Return the (X, Y) coordinate for the center point of the cell that contains the specified text.  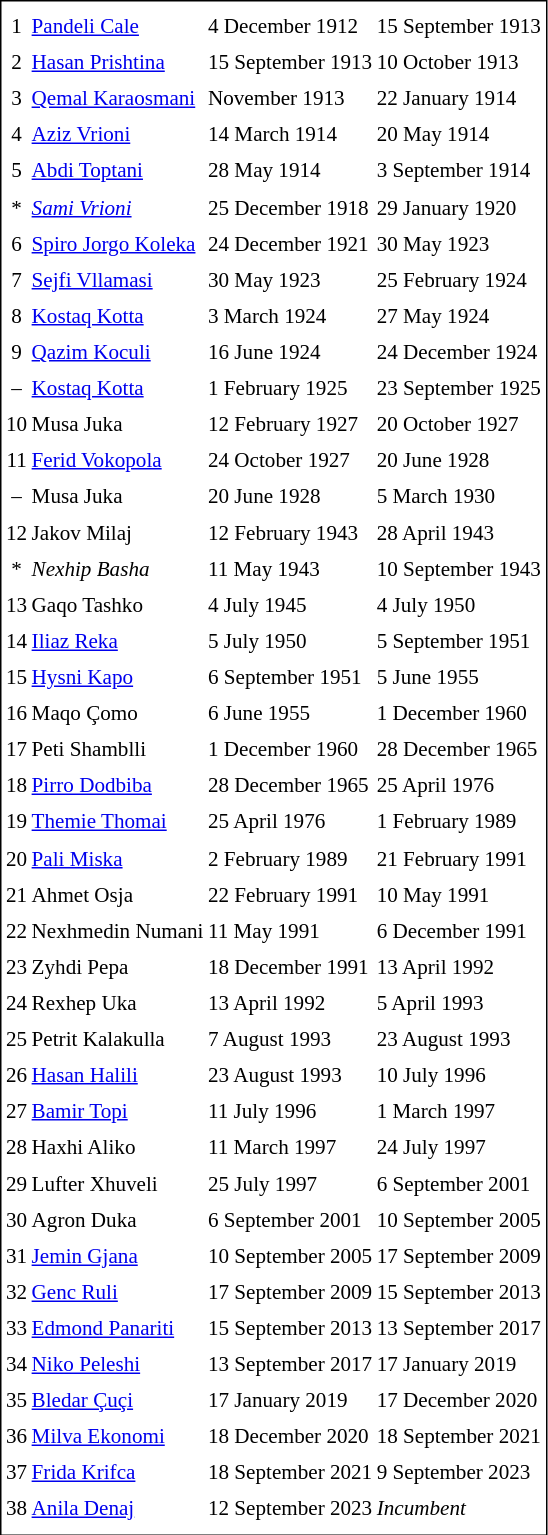
Abdi Toptani (118, 171)
11 (16, 460)
Milva Ekonomi (118, 1437)
Spiro Jorgo Koleka (118, 243)
Iliaz Reka (118, 641)
Themie Thomai (118, 822)
1 (16, 26)
5 April 1993 (459, 1003)
3 September 1914 (459, 171)
12 February 1927 (290, 424)
22 January 1914 (459, 99)
12 (16, 533)
November 1913 (290, 99)
Anila Denaj (118, 1509)
Jemin Gjana (118, 1256)
5 September 1951 (459, 641)
10 September 1943 (459, 569)
14 (16, 641)
Hasan Prishtina (118, 63)
Genc Ruli (118, 1292)
Frida Krifca (118, 1473)
38 (16, 1509)
7 (16, 280)
Bamir Topi (118, 1111)
5 July 1950 (290, 641)
21 February 1991 (459, 858)
12 September 2023 (290, 1509)
12 February 1943 (290, 533)
30 (16, 1220)
33 (16, 1328)
14 March 1914 (290, 135)
17 (16, 750)
27 (16, 1111)
4 July 1945 (290, 605)
5 June 1955 (459, 677)
15 (16, 677)
26 (16, 1075)
23 (16, 967)
11 May 1943 (290, 569)
11 July 1996 (290, 1111)
3 March 1924 (290, 316)
25 July 1997 (290, 1184)
37 (16, 1473)
23 September 1925 (459, 388)
11 March 1997 (290, 1148)
Agron Duka (118, 1220)
2 (16, 63)
Maqo Çomo (118, 714)
1 March 1997 (459, 1111)
24 December 1921 (290, 243)
22 (16, 931)
Pali Miska (118, 858)
13 (16, 605)
20 (16, 858)
Qemal Karaosmani (118, 99)
Ferid Vokopola (118, 460)
5 March 1930 (459, 497)
2 February 1989 (290, 858)
22 February 1991 (290, 894)
Hasan Halili (118, 1075)
32 (16, 1292)
10 October 1913 (459, 63)
6 (16, 243)
Haxhi Aliko (118, 1148)
Zyhdi Pepa (118, 967)
10 May 1991 (459, 894)
Nexhip Basha (118, 569)
9 (16, 352)
31 (16, 1256)
29 January 1920 (459, 207)
1 February 1925 (290, 388)
29 (16, 1184)
20 May 1914 (459, 135)
Petrit Kalakulla (118, 1039)
Niko Peleshi (118, 1365)
Bledar Çuçi (118, 1401)
4 (16, 135)
25 (16, 1039)
Ahmet Osja (118, 894)
21 (16, 894)
11 May 1991 (290, 931)
5 (16, 171)
Rexhep Uka (118, 1003)
24 (16, 1003)
4 July 1950 (459, 605)
1 February 1989 (459, 822)
34 (16, 1365)
Incumbent (459, 1509)
35 (16, 1401)
18 December 2020 (290, 1437)
6 December 1991 (459, 931)
8 (16, 316)
Peti Shamblli (118, 750)
Sami Vrioni (118, 207)
16 (16, 714)
6 September 1951 (290, 677)
16 June 1924 (290, 352)
Hysni Kapo (118, 677)
4 December 1912 (290, 26)
Gaqo Tashko (118, 605)
Jakov Milaj (118, 533)
Edmond Panariti (118, 1328)
17 December 2020 (459, 1401)
24 October 1927 (290, 460)
18 (16, 786)
Pirro Dodbiba (118, 786)
Nexhmedin Numani (118, 931)
7 August 1993 (290, 1039)
Pandeli Cale (118, 26)
19 (16, 822)
6 June 1955 (290, 714)
36 (16, 1437)
24 July 1997 (459, 1148)
28 May 1914 (290, 171)
10 July 1996 (459, 1075)
25 February 1924 (459, 280)
20 October 1927 (459, 424)
18 December 1991 (290, 967)
Sejfi Vllamasi (118, 280)
3 (16, 99)
24 December 1924 (459, 352)
28 April 1943 (459, 533)
Qazim Koculi (118, 352)
27 May 1924 (459, 316)
9 September 2023 (459, 1473)
25 December 1918 (290, 207)
Lufter Xhuveli (118, 1184)
28 (16, 1148)
10 (16, 424)
Aziz Vrioni (118, 135)
